Capture the cell that displays the provided text and extract its [x, y] central coordinate. 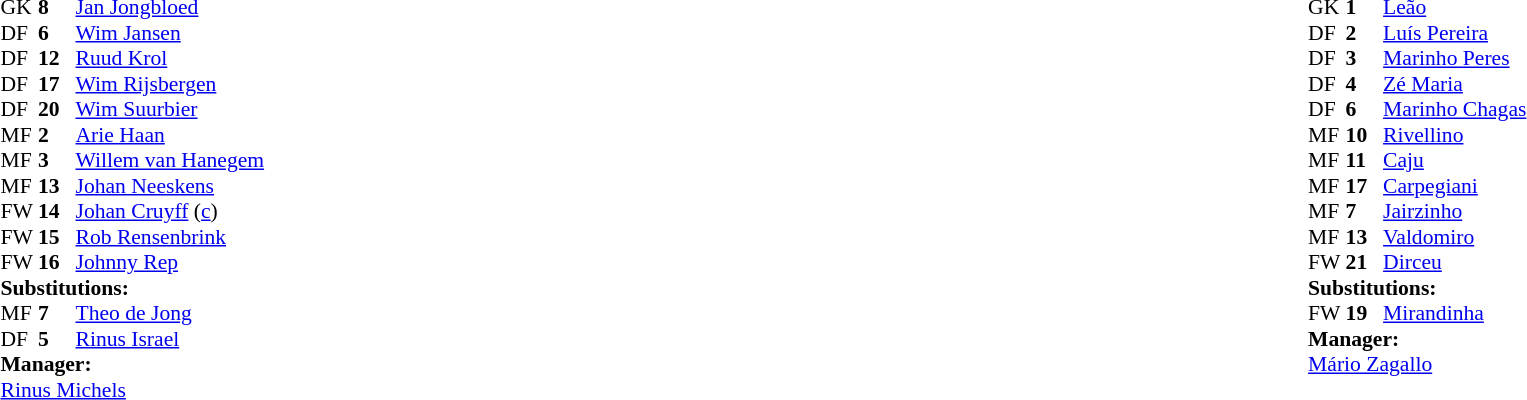
Dirceu [1454, 263]
10 [1365, 135]
4 [1365, 84]
Carpegiani [1454, 186]
15 [57, 237]
Arie Haan [170, 135]
12 [57, 59]
Jairzinho [1454, 211]
5 [57, 339]
Ruud Krol [170, 59]
Wim Rijsbergen [170, 84]
Marinho Chagas [1454, 109]
Rinus Israel [170, 339]
Johan Neeskens [170, 186]
Theo de Jong [170, 313]
Mirandinha [1454, 313]
16 [57, 263]
Wim Suurbier [170, 109]
11 [1365, 161]
Willem van Hanegem [170, 161]
Marinho Peres [1454, 59]
Caju [1454, 161]
19 [1365, 313]
Mário Zagallo [1417, 365]
14 [57, 211]
Johnny Rep [170, 263]
Zé Maria [1454, 84]
20 [57, 109]
Wim Jansen [170, 33]
Luís Pereira [1454, 33]
Johan Cruyff (c) [170, 211]
Rob Rensenbrink [170, 237]
Valdomiro [1454, 237]
Rivellino [1454, 135]
21 [1365, 263]
